Search for the cell housing the specified text and yield its (x, y) center coordinate. 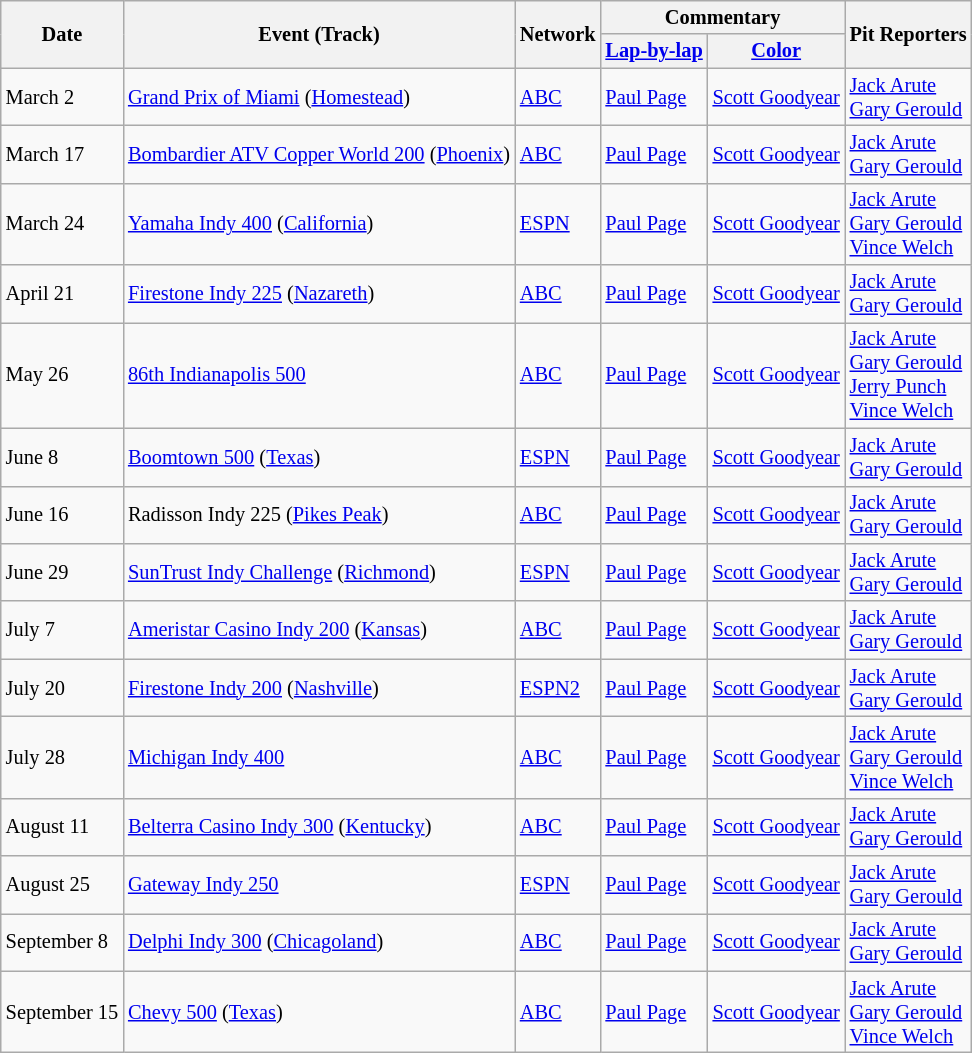
March 24 (62, 224)
Firestone Indy 200 (Nashville) (319, 688)
86th Indianapolis 500 (319, 375)
August 25 (62, 885)
Grand Prix of Miami (Homestead) (319, 97)
May 26 (62, 375)
July 7 (62, 630)
Belterra Casino Indy 300 (Kentucky) (319, 827)
July 20 (62, 688)
Commentary (722, 17)
Gateway Indy 250 (319, 885)
August 11 (62, 827)
March 17 (62, 154)
Michigan Indy 400 (319, 757)
ESPN2 (558, 688)
September 15 (62, 1012)
Color (776, 51)
September 8 (62, 942)
June 8 (62, 457)
Firestone Indy 225 (Nazareth) (319, 294)
Lap-by-lap (654, 51)
April 21 (62, 294)
Event (Track) (319, 34)
Date (62, 34)
March 2 (62, 97)
Chevy 500 (Texas) (319, 1012)
Ameristar Casino Indy 200 (Kansas) (319, 630)
Delphi Indy 300 (Chicagoland) (319, 942)
Jack AruteGary GerouldJerry PunchVince Welch (908, 375)
June 16 (62, 515)
Yamaha Indy 400 (California) (319, 224)
SunTrust Indy Challenge (Richmond) (319, 572)
Boomtown 500 (Texas) (319, 457)
Pit Reporters (908, 34)
Bombardier ATV Copper World 200 (Phoenix) (319, 154)
July 28 (62, 757)
Network (558, 34)
Radisson Indy 225 (Pikes Peak) (319, 515)
June 29 (62, 572)
